Detect which cell encompasses the target text, then output its (X, Y) center coordinate. 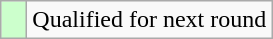
Qualified for next round (150, 20)
